Detect which cell encompasses the target text, then output its [x, y] center coordinate. 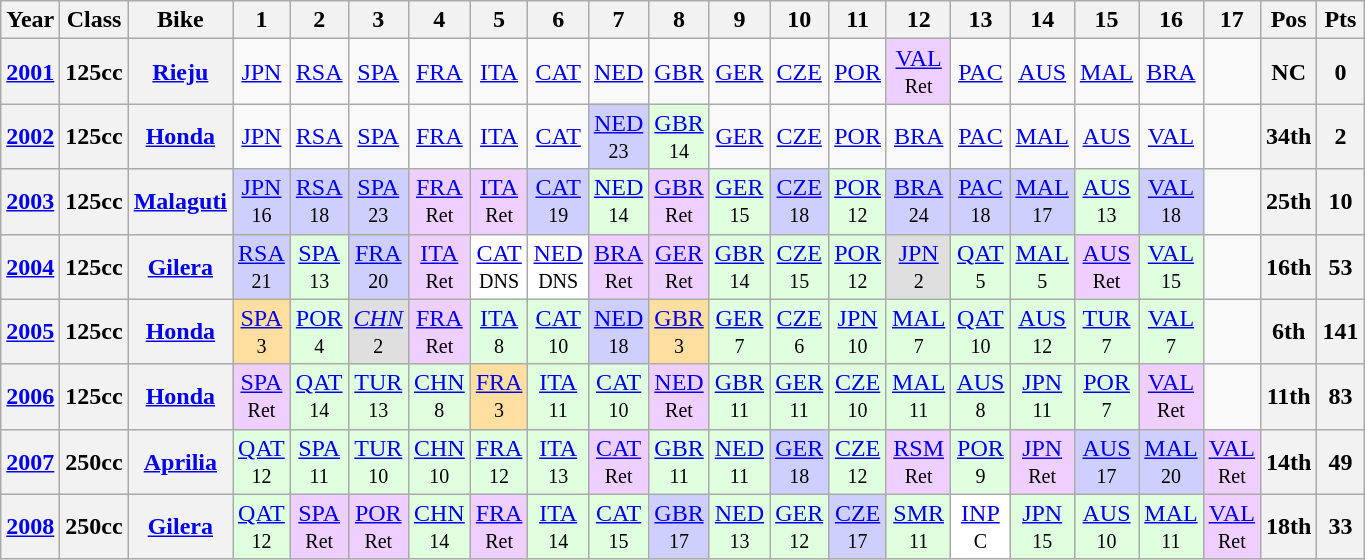
RSA18 [319, 202]
MAL7 [918, 332]
8 [679, 20]
NED11 [739, 462]
GER7 [739, 332]
2007 [30, 462]
CHN14 [439, 526]
CZE18 [800, 202]
Year [30, 20]
2001 [30, 72]
TUR13 [378, 396]
Pts [1340, 20]
SPA11 [319, 462]
GER11 [800, 396]
CZE17 [858, 526]
2004 [30, 266]
3 [378, 20]
POR9 [980, 462]
ITA13 [558, 462]
JPN11 [1042, 396]
SPA23 [378, 202]
GBRRet [679, 202]
16th [1288, 266]
13 [980, 20]
SMR11 [918, 526]
17 [1232, 20]
16 [1171, 20]
Bike [180, 20]
POR7 [1106, 396]
ITA14 [558, 526]
1 [262, 20]
Class [94, 20]
34th [1288, 136]
141 [1340, 332]
SPA3 [262, 332]
VAL [1171, 136]
4 [439, 20]
CAT19 [558, 202]
GBR17 [679, 526]
JPN16 [262, 202]
49 [1340, 462]
FRA12 [499, 462]
83 [1340, 396]
6th [1288, 332]
2008 [30, 526]
2003 [30, 202]
BRA24 [918, 202]
GER18 [800, 462]
POR4 [319, 332]
12 [918, 20]
5 [499, 20]
NC [1288, 72]
2005 [30, 332]
GER12 [800, 526]
Aprilia [180, 462]
CHN8 [439, 396]
AUS17 [1106, 462]
AUS13 [1106, 202]
ITA8 [499, 332]
CZE6 [800, 332]
PORRet [378, 526]
14 [1042, 20]
11 [858, 20]
14th [1288, 462]
ITA11 [558, 396]
JPN2 [918, 266]
AUS10 [1106, 526]
RSMRet [918, 462]
53 [1340, 266]
QAT14 [319, 396]
QAT10 [980, 332]
CZE12 [858, 462]
VAL18 [1171, 202]
INPC [980, 526]
NED13 [739, 526]
TUR7 [1106, 332]
7 [618, 20]
TUR10 [378, 462]
PAC18 [980, 202]
JPN10 [858, 332]
VAL15 [1171, 266]
FRA20 [378, 266]
18th [1288, 526]
33 [1340, 526]
JPNRet [1042, 462]
MAL20 [1171, 462]
NEDRet [679, 396]
VAL7 [1171, 332]
11th [1288, 396]
AUS8 [980, 396]
CZE10 [858, 396]
25th [1288, 202]
NED23 [618, 136]
GBR3 [679, 332]
QAT5 [980, 266]
Malaguti [180, 202]
GBR [679, 72]
NEDDNS [558, 266]
CATRet [618, 462]
0 [1340, 72]
NED18 [618, 332]
15 [1106, 20]
JPN15 [1042, 526]
CHN10 [439, 462]
MAL5 [1042, 266]
GER15 [739, 202]
SPA13 [319, 266]
AUSRet [1106, 266]
FRA3 [499, 396]
RSA21 [262, 266]
Rieju [180, 72]
MAL17 [1042, 202]
BRARet [618, 266]
CHN2 [378, 332]
Pos [1288, 20]
2002 [30, 136]
GERRet [679, 266]
6 [558, 20]
CATDNS [499, 266]
2006 [30, 396]
9 [739, 20]
NED14 [618, 202]
CAT15 [618, 526]
NED [618, 72]
AUS12 [1042, 332]
CZE15 [800, 266]
